Search for the cell housing the specified text and yield its (x, y) center coordinate. 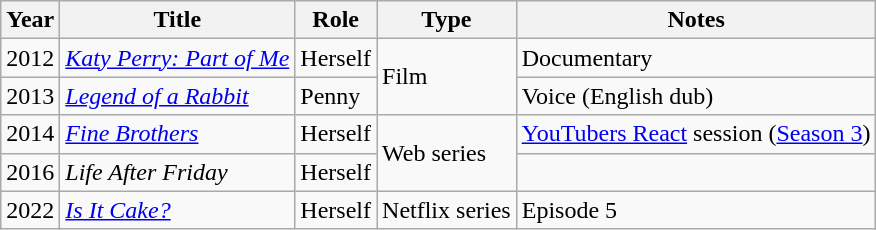
Year (30, 20)
Netflix series (447, 210)
2016 (30, 172)
Film (447, 77)
Penny (336, 96)
Notes (696, 20)
Episode 5 (696, 210)
2013 (30, 96)
Life After Friday (178, 172)
2014 (30, 134)
Web series (447, 153)
Documentary (696, 58)
YouTubers React session (Season 3) (696, 134)
Role (336, 20)
Is It Cake? (178, 210)
Fine Brothers (178, 134)
Voice (English dub) (696, 96)
2022 (30, 210)
Type (447, 20)
Legend of a Rabbit (178, 96)
Title (178, 20)
Katy Perry: Part of Me (178, 58)
2012 (30, 58)
